Locate the cell with the specified text and output its (x, y) center coordinate. 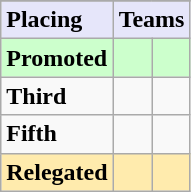
Fifth (57, 134)
Promoted (57, 58)
Third (57, 96)
Relegated (57, 172)
Placing (57, 20)
Teams (152, 20)
